Search for the cell housing the specified text and yield its (x, y) center coordinate. 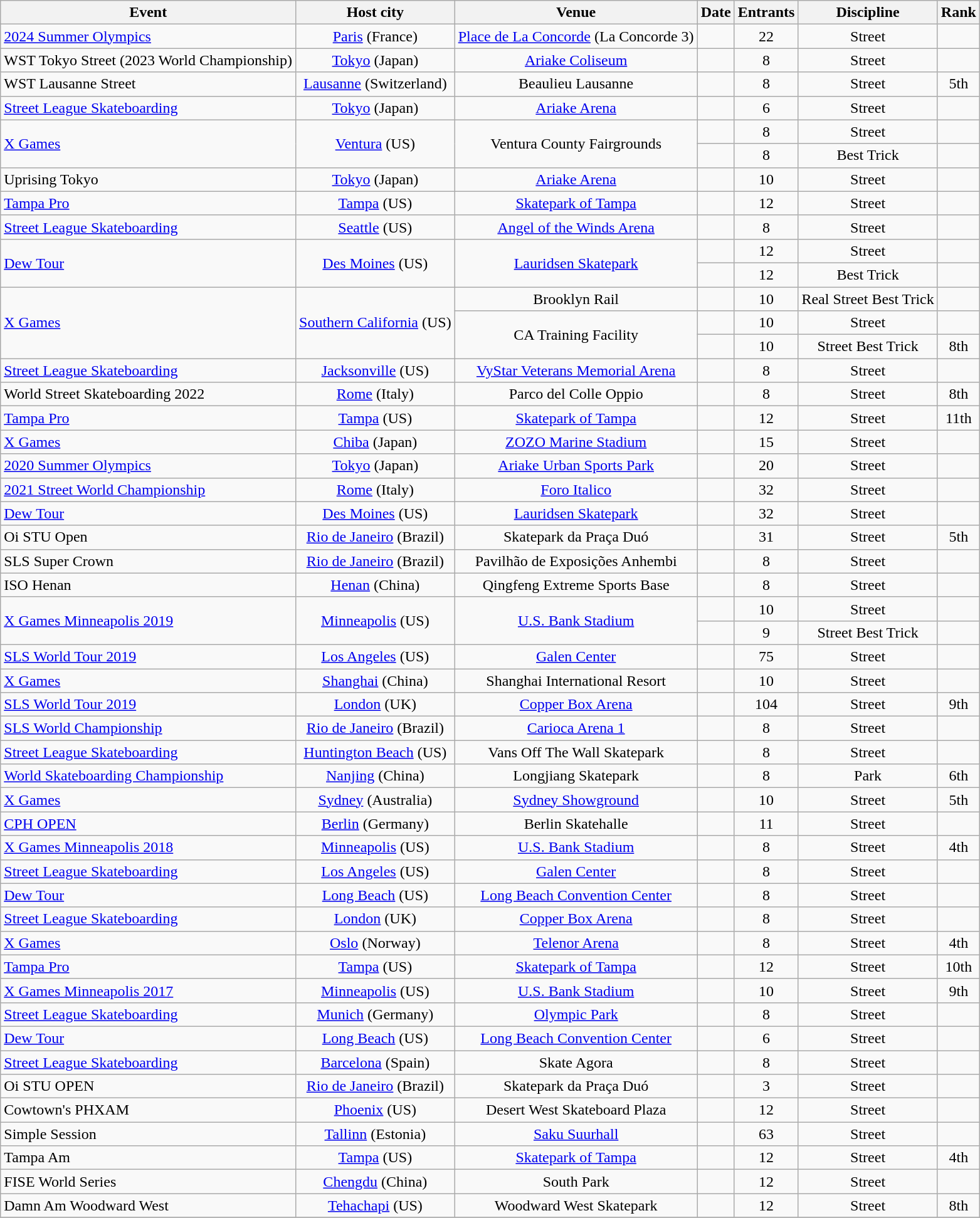
Damn Am Woodward West (148, 1205)
Ariake Urban Sports Park (576, 466)
104 (766, 705)
Tampa Am (148, 1158)
World Street Skateboarding 2022 (148, 394)
2024 Summer Olympics (148, 36)
WST Lausanne Street (148, 84)
Brooklyn Rail (576, 299)
3 (766, 1086)
2020 Summer Olympics (148, 466)
Carioca Arena 1 (576, 728)
Nanjing (China) (376, 776)
Vans Off The Wall Skatepark (576, 752)
Uprising Tokyo (148, 179)
Host city (376, 13)
CPH OPEN (148, 824)
Cowtown's PHXAM (148, 1110)
Ventura (US) (376, 144)
Saku Suurhall (576, 1134)
Olympic Park (576, 1014)
Real Street Best Trick (868, 299)
Southern California (US) (376, 323)
Tehachapi (US) (376, 1205)
Park (868, 776)
CA Training Facility (576, 335)
Tallinn (Estonia) (376, 1134)
FISE World Series (148, 1182)
ISO Henan (148, 585)
Place de La Concorde (La Concorde 3) (576, 36)
22 (766, 36)
WST Tokyo Street (2023 World Championship) (148, 60)
Munich (Germany) (376, 1014)
Parco del Colle Oppio (576, 394)
SLS Super Crown (148, 561)
Paris (France) (376, 36)
SLS World Championship (148, 728)
31 (766, 537)
Berlin Skatehalle (576, 824)
Shanghai International Resort (576, 680)
20 (766, 466)
Sydney Showground (576, 800)
Qingfeng Extreme Sports Base (576, 585)
Rank (958, 13)
Foro Italico (576, 490)
Woodward West Skatepark (576, 1205)
11 (766, 824)
Chengdu (China) (376, 1182)
Date (716, 13)
Venue (576, 13)
Barcelona (Spain) (376, 1063)
Shanghai (China) (376, 680)
Berlin (Germany) (376, 824)
10th (958, 967)
Jacksonville (US) (376, 370)
Huntington Beach (US) (376, 752)
Discipline (868, 13)
World Skateboarding Championship (148, 776)
Henan (China) (376, 585)
Oi STU OPEN (148, 1086)
Sydney (Australia) (376, 800)
6th (958, 776)
11th (958, 418)
Ventura County Fairgrounds (576, 144)
9 (766, 633)
Phoenix (US) (376, 1110)
Oi STU Open (148, 537)
Pavilhão de Exposições Anhembi (576, 561)
Lausanne (Switzerland) (376, 84)
Seattle (US) (376, 227)
Entrants (766, 13)
X Games Minneapolis 2019 (148, 621)
Skate Agora (576, 1063)
Chiba (Japan) (376, 442)
VyStar Veterans Memorial Arena (576, 370)
Oslo (Norway) (376, 943)
X Games Minneapolis 2018 (148, 848)
15 (766, 442)
ZOZO Marine Stadium (576, 442)
Event (148, 13)
Beaulieu Lausanne (576, 84)
63 (766, 1134)
Ariake Coliseum (576, 60)
Simple Session (148, 1134)
Longjiang Skatepark (576, 776)
South Park (576, 1182)
Telenor Arena (576, 943)
X Games Minneapolis 2017 (148, 990)
75 (766, 656)
Angel of the Winds Arena (576, 227)
Desert West Skateboard Plaza (576, 1110)
2021 Street World Championship (148, 490)
